Scan for the cell matching the given text and deliver its (x, y) coordinate at center. 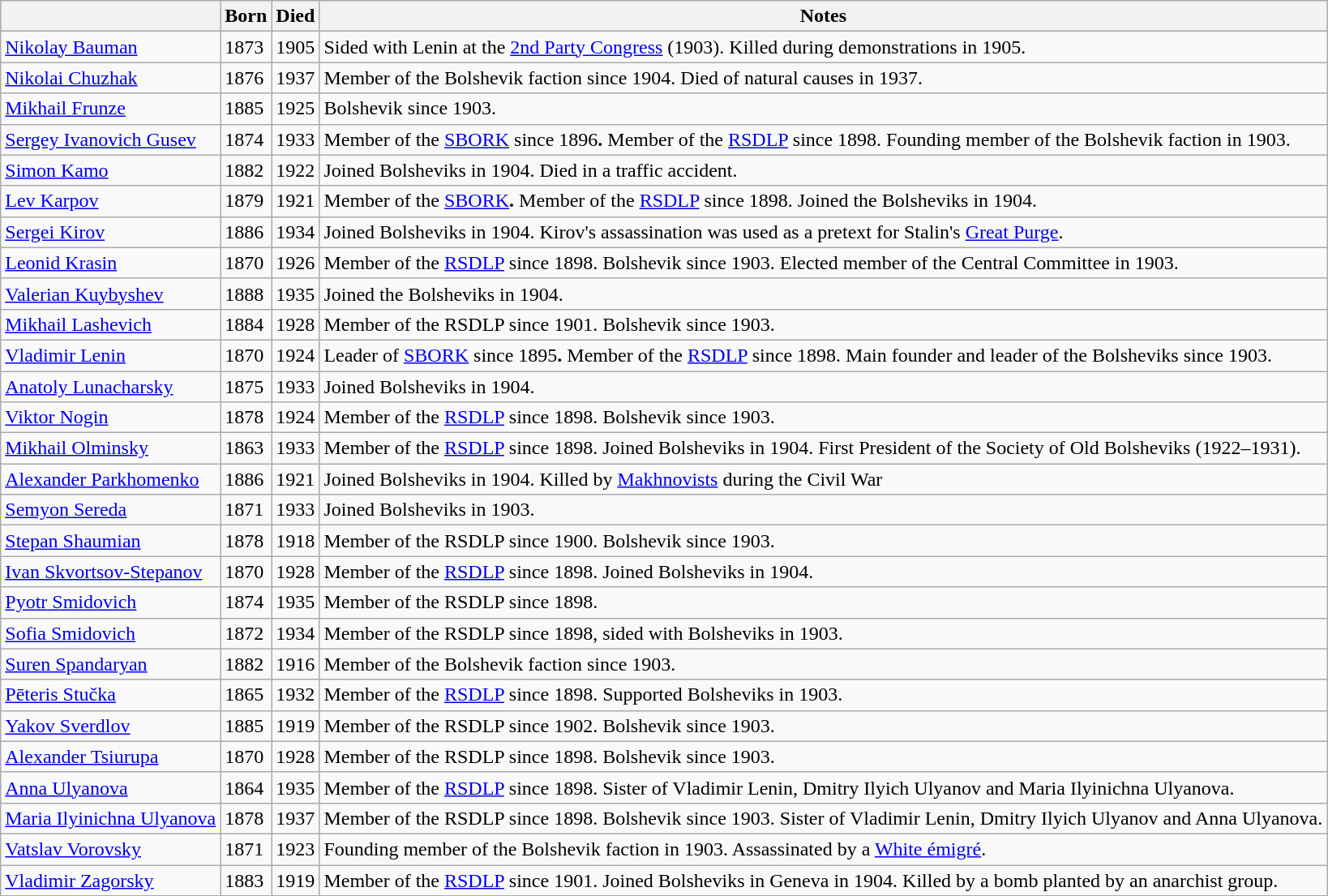
Ivan Skvortsov-Stepanov (110, 572)
1884 (246, 324)
Yakov Sverdlov (110, 726)
Member of the RSDLP since 1898. Joined Bolsheviks in 1904. First President of the Society of Old Bolsheviks (1922–1931). (824, 448)
Joined Bolsheviks in 1904. Kirov's assassination was used as a pretext for Stalin's Great Purge. (824, 232)
1864 (246, 787)
Anna Ulyanova (110, 787)
1879 (246, 201)
Viktor Nogin (110, 418)
Valerian Kuybyshev (110, 294)
Vatslav Vorovsky (110, 849)
1925 (295, 109)
Member of the SBORK since 1896. Member of the RSDLP since 1898. Founding member of the Bolshevik faction in 1903. (824, 139)
Lev Karpov (110, 201)
Born (246, 16)
Founding member of the Bolshevik faction in 1903. Assassinated by a White émigré. (824, 849)
Joined Bolsheviks in 1904. (824, 387)
Sofia Smidovich (110, 633)
Member of the RSDLP since 1901. Joined Bolsheviks in Geneva in 1904. Killed by a bomb planted by an anarchist group. (824, 880)
Mikhail Olminsky (110, 448)
Member of the RSDLP since 1898. Sister of Vladimir Lenin, Dmitry Ilyich Ulyanov and Maria Ilyinichna Ulyanova. (824, 787)
Mikhail Lashevich (110, 324)
Vladimir Lenin (110, 355)
Leader of SBORK since 1895. Member of the RSDLP since 1898. Main founder and leader of the Bolsheviks since 1903. (824, 355)
Leonid Krasin (110, 263)
Member of the RSDLP since 1898. Bolshevik since 1903. Elected member of the Central Committee in 1903. (824, 263)
Member of the RSDLP since 1898. Joined Bolsheviks in 1904. (824, 572)
Member of the RSDLP since 1898. Supported Bolsheviks in 1903. (824, 695)
Sergei Kirov (110, 232)
Member of the Bolshevik faction since 1903. (824, 664)
Pēteris Stučka (110, 695)
Member of the Bolshevik faction since 1904. Died of natural causes in 1937. (824, 78)
Joined Bolsheviks in 1904. Killed by Makhnovists during the Civil War (824, 479)
Notes (824, 16)
Died (295, 16)
1865 (246, 695)
Sided with Lenin at the 2nd Party Congress (1903). Killed during demonstrations in 1905. (824, 47)
1883 (246, 880)
1872 (246, 633)
Pyotr Smidovich (110, 602)
1923 (295, 849)
1926 (295, 263)
Joined the Bolsheviks in 1904. (824, 294)
Joined Bolsheviks in 1903. (824, 510)
1863 (246, 448)
Mikhail Frunze (110, 109)
Suren Spandaryan (110, 664)
1918 (295, 541)
Member of the RSDLP since 1900. Bolshevik since 1903. (824, 541)
1888 (246, 294)
1932 (295, 695)
Stepan Shaumian (110, 541)
Alexander Tsiurupa (110, 757)
Sergey Ivanovich Gusev (110, 139)
Member of the SBORK. Member of the RSDLP since 1898. Joined the Bolsheviks in 1904. (824, 201)
Member of the RSDLP since 1901. Bolshevik since 1903. (824, 324)
Alexander Parkhomenko (110, 479)
Semyon Sereda (110, 510)
Bolshevik since 1903. (824, 109)
1922 (295, 170)
1876 (246, 78)
Maria Ilyinichna Ulyanova (110, 818)
Nikolay Bauman (110, 47)
Joined Bolsheviks in 1904. Died in a traffic accident. (824, 170)
Member of the RSDLP since 1898. (824, 602)
Anatoly Lunacharsky (110, 387)
Member of the RSDLP since 1898, sided with Bolsheviks in 1903. (824, 633)
1905 (295, 47)
Member of the RSDLP since 1902. Bolshevik since 1903. (824, 726)
Simon Kamo (110, 170)
1873 (246, 47)
1875 (246, 387)
1916 (295, 664)
Nikolai Chuzhak (110, 78)
Vladimir Zagorsky (110, 880)
Member of the RSDLP since 1898. Bolshevik since 1903. Sister of Vladimir Lenin, Dmitry Ilyich Ulyanov and Anna Ulyanova. (824, 818)
